Find where the given text appears and provide that cell's center as (X, Y) coordinate. 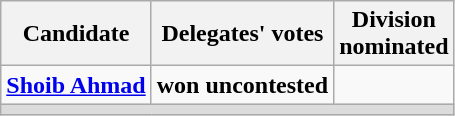
won uncontested (242, 85)
Delegates' votes (242, 34)
Divisionnominated (394, 34)
Shoib Ahmad (76, 85)
Candidate (76, 34)
